Return (x, y) of the center of cell containing provided text 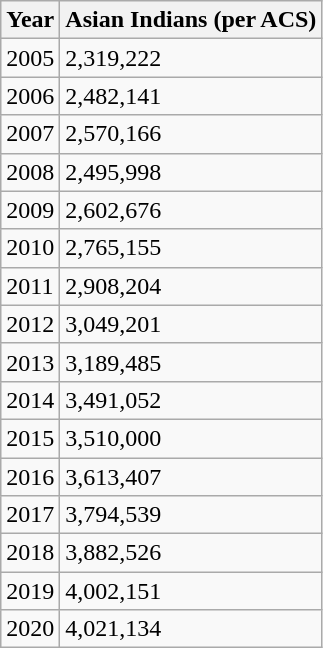
2008 (30, 172)
2019 (30, 591)
2020 (30, 629)
3,882,526 (191, 553)
Asian Indians (per ACS) (191, 20)
2018 (30, 553)
Year (30, 20)
2,482,141 (191, 96)
3,189,485 (191, 362)
2,908,204 (191, 286)
2,765,155 (191, 248)
2005 (30, 58)
3,510,000 (191, 438)
2013 (30, 362)
2006 (30, 96)
2011 (30, 286)
2016 (30, 477)
2009 (30, 210)
2017 (30, 515)
3,049,201 (191, 324)
2,570,166 (191, 134)
3,613,407 (191, 477)
3,794,539 (191, 515)
2012 (30, 324)
2010 (30, 248)
2,495,998 (191, 172)
2007 (30, 134)
2,319,222 (191, 58)
2,602,676 (191, 210)
4,002,151 (191, 591)
3,491,052 (191, 400)
2015 (30, 438)
2014 (30, 400)
4,021,134 (191, 629)
